For the text-containing cell, return its midpoint in [x, y] coordinate format. 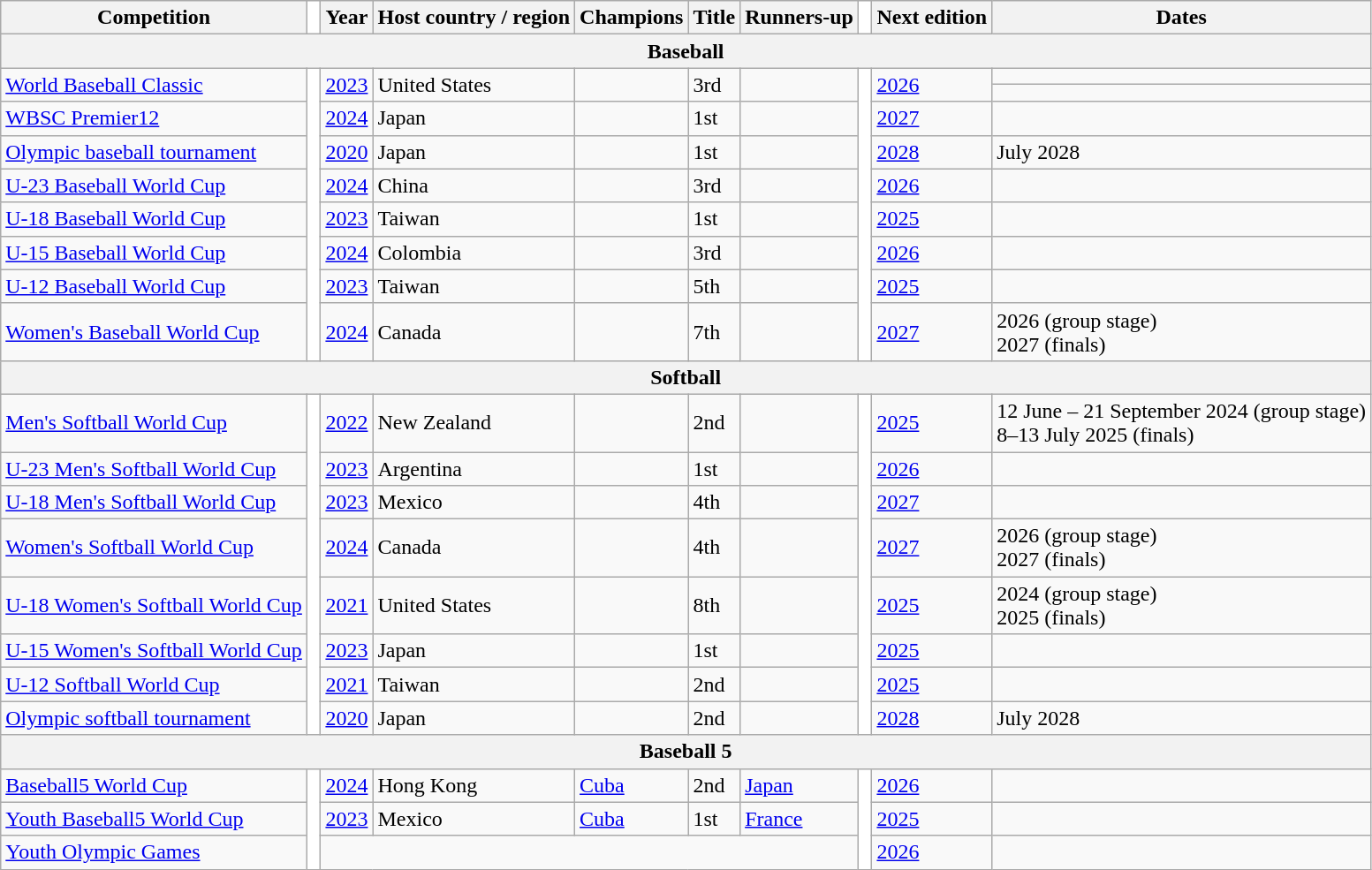
Title [714, 18]
U-18 Baseball World Cup [154, 219]
WBSC Premier12 [154, 118]
Colombia [474, 253]
2022 [346, 422]
Youth Baseball5 World Cup [154, 819]
World Baseball Classic [154, 85]
Baseball5 World Cup [154, 785]
U-12 Baseball World Cup [154, 286]
7th [714, 332]
Year [346, 18]
12 June – 21 September 2024 (group stage)8–13 July 2025 (finals) [1182, 422]
Baseball 5 [686, 752]
Host country / region [474, 18]
U-15 Women's Softball World Cup [154, 651]
New Zealand [474, 422]
Men's Softball World Cup [154, 422]
8th [714, 606]
U-15 Baseball World Cup [154, 253]
U-12 Softball World Cup [154, 685]
5th [714, 286]
U-18 Men's Softball World Cup [154, 503]
Hong Kong [474, 785]
Softball [686, 377]
Olympic softball tournament [154, 718]
U-18 Women's Softball World Cup [154, 606]
Olympic baseball tournament [154, 152]
France [800, 819]
Youth Olympic Games [154, 852]
Next edition [932, 18]
Champions [632, 18]
Dates [1182, 18]
Baseball [686, 51]
U-23 Men's Softball World Cup [154, 469]
China [474, 185]
Competition [154, 18]
Women's Baseball World Cup [154, 332]
Women's Softball World Cup [154, 548]
Argentina [474, 469]
U-23 Baseball World Cup [154, 185]
2024 (group stage)2025 (finals) [1182, 606]
Runners-up [800, 18]
